Determine the [X, Y] coordinate at the center of the cell enclosing the given text.  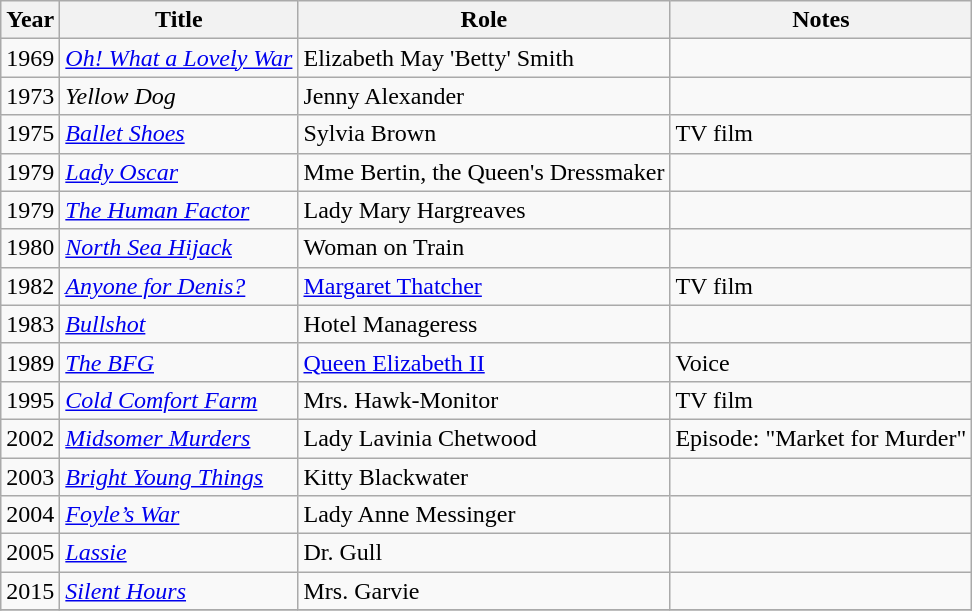
Episode: "Market for Murder" [821, 438]
Notes [821, 20]
Anyone for Denis? [179, 286]
Kitty Blackwater [484, 477]
1989 [30, 362]
The BFG [179, 362]
Sylvia Brown [484, 134]
2004 [30, 515]
Lady Mary Hargreaves [484, 210]
Role [484, 20]
Mme Bertin, the Queen's Dressmaker [484, 172]
Elizabeth May 'Betty' Smith [484, 58]
Cold Comfort Farm [179, 400]
1980 [30, 248]
1982 [30, 286]
Margaret Thatcher [484, 286]
Mrs. Garvie [484, 591]
Lady Lavinia Chetwood [484, 438]
1983 [30, 324]
Hotel Manageress [484, 324]
1969 [30, 58]
1973 [30, 96]
Lady Anne Messinger [484, 515]
Mrs. Hawk-Monitor [484, 400]
2002 [30, 438]
North Sea Hijack [179, 248]
Title [179, 20]
2005 [30, 553]
Jenny Alexander [484, 96]
Bright Young Things [179, 477]
Voice [821, 362]
Lady Oscar [179, 172]
1995 [30, 400]
2003 [30, 477]
Midsomer Murders [179, 438]
Foyle’s War [179, 515]
2015 [30, 591]
Lassie [179, 553]
Oh! What a Lovely War [179, 58]
Woman on Train [484, 248]
Yellow Dog [179, 96]
Dr. Gull [484, 553]
Bullshot [179, 324]
Ballet Shoes [179, 134]
Year [30, 20]
Queen Elizabeth II [484, 362]
Silent Hours [179, 591]
The Human Factor [179, 210]
1975 [30, 134]
